Capture the cell that displays the provided text and extract its (x, y) central coordinate. 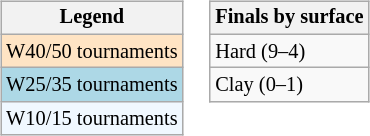
W10/15 tournaments (92, 119)
Finals by surface (289, 18)
W40/50 tournaments (92, 51)
Hard (9–4) (289, 51)
W25/35 tournaments (92, 85)
Clay (0–1) (289, 85)
Legend (92, 18)
